Scan for the cell matching the given text and deliver its (X, Y) coordinate at center. 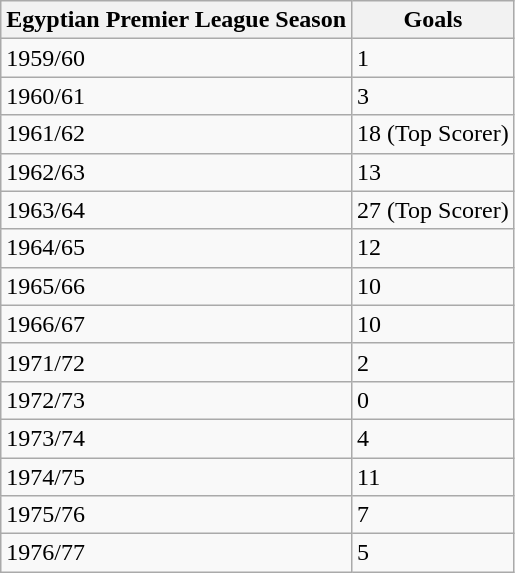
5 (434, 553)
1961/62 (176, 134)
1975/76 (176, 515)
1973/74 (176, 438)
7 (434, 515)
1976/77 (176, 553)
1971/72 (176, 362)
1959/60 (176, 58)
1960/61 (176, 96)
Egyptian Premier League Season (176, 20)
1 (434, 58)
12 (434, 248)
4 (434, 438)
1965/66 (176, 286)
1972/73 (176, 400)
2 (434, 362)
27 (Top Scorer) (434, 210)
Goals (434, 20)
18 (Top Scorer) (434, 134)
3 (434, 96)
1964/65 (176, 248)
1974/75 (176, 477)
13 (434, 172)
1962/63 (176, 172)
0 (434, 400)
1966/67 (176, 324)
11 (434, 477)
1963/64 (176, 210)
